Find where the given text appears and provide that cell's center as [x, y] coordinate. 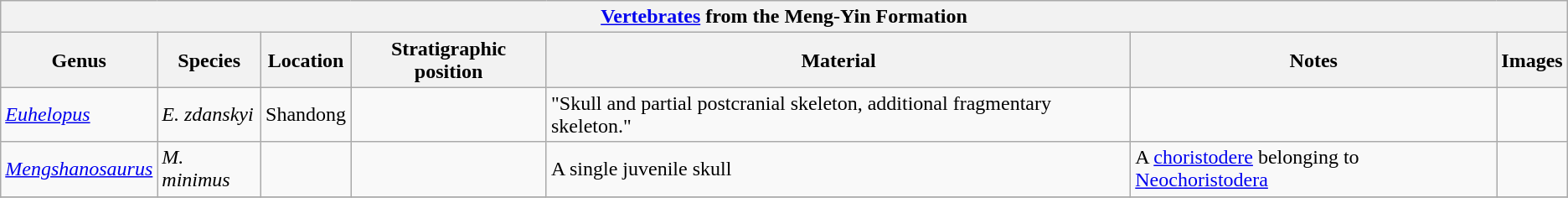
Genus [79, 60]
Material [838, 60]
Vertebrates from the Meng-Yin Formation [784, 17]
Notes [1313, 60]
Stratigraphic position [449, 60]
"Skull and partial postcranial skeleton, additional fragmentary skeleton." [838, 114]
Location [307, 60]
Mengshanosaurus [79, 169]
A single juvenile skull [838, 169]
Shandong [307, 114]
M. minimus [209, 169]
Images [1532, 60]
Euhelopus [79, 114]
A choristodere belonging to Neochoristodera [1313, 169]
E. zdanskyi [209, 114]
Species [209, 60]
